Determine the (X, Y) coordinate at the center of the cell enclosing the given text.  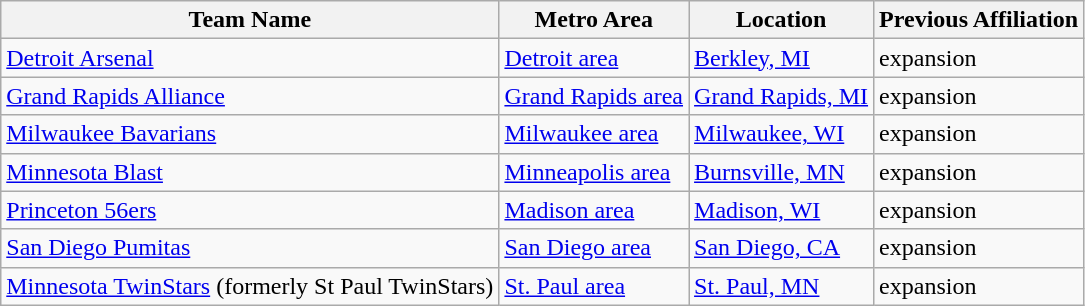
Minnesota Blast (250, 172)
Location (782, 20)
Team Name (250, 20)
Detroit Arsenal (250, 58)
Milwaukee, WI (782, 134)
St. Paul, MN (782, 286)
Detroit area (594, 58)
Madison area (594, 210)
San Diego area (594, 248)
Grand Rapids, MI (782, 96)
Previous Affiliation (979, 20)
Milwaukee Bavarians (250, 134)
San Diego, CA (782, 248)
Minneapolis area (594, 172)
St. Paul area (594, 286)
Minnesota TwinStars (formerly St Paul TwinStars) (250, 286)
Metro Area (594, 20)
Berkley, MI (782, 58)
Madison, WI (782, 210)
Princeton 56ers (250, 210)
Grand Rapids area (594, 96)
San Diego Pumitas (250, 248)
Grand Rapids Alliance (250, 96)
Milwaukee area (594, 134)
Burnsville, MN (782, 172)
